Extract the [X, Y] coordinate from the center of the cell holding the provided text.  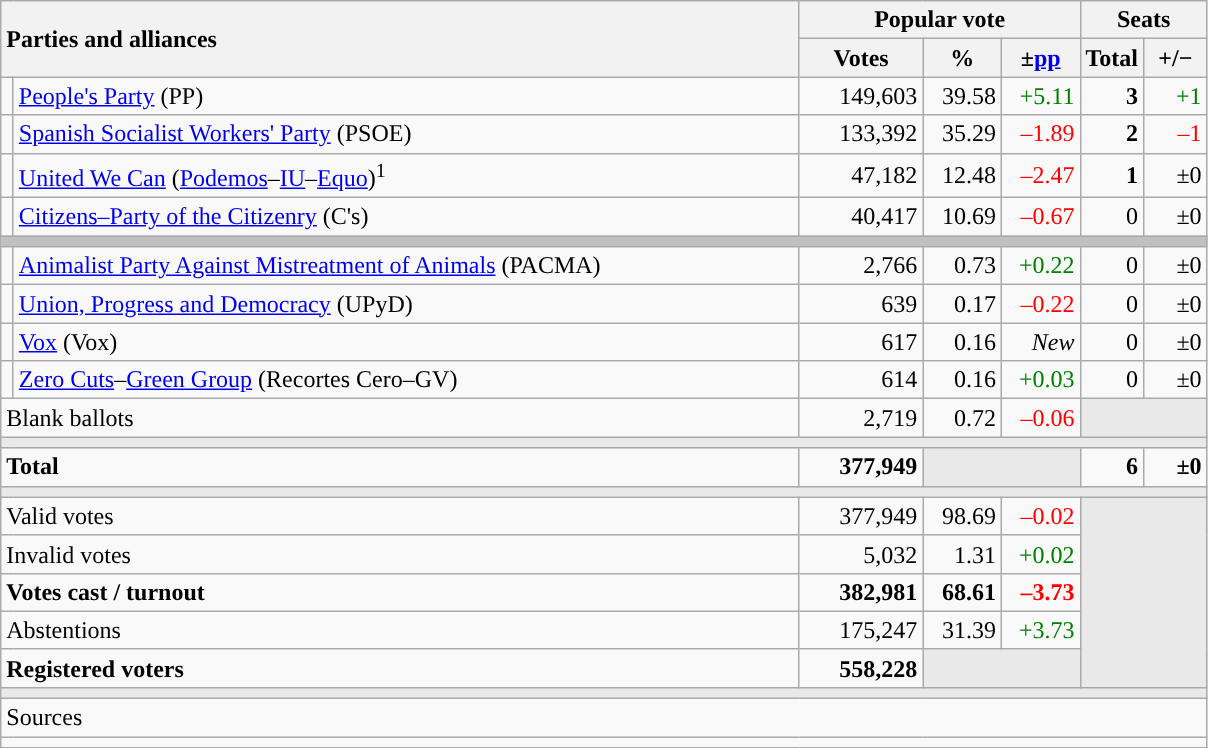
Votes cast / turnout [400, 592]
United We Can (Podemos–IU–Equo)1 [406, 176]
Citizens–Party of the Citizenry (C's) [406, 217]
10.69 [962, 217]
+1 [1176, 96]
Registered voters [400, 668]
+0.02 [1040, 554]
47,182 [861, 176]
Votes [861, 58]
12.48 [962, 176]
–1.89 [1040, 134]
68.61 [962, 592]
+0.22 [1040, 266]
+0.03 [1040, 380]
98.69 [962, 516]
639 [861, 304]
–0.22 [1040, 304]
Valid votes [400, 516]
0.73 [962, 266]
558,228 [861, 668]
Vox (Vox) [406, 342]
614 [861, 380]
People's Party (PP) [406, 96]
–3.73 [1040, 592]
+/− [1176, 58]
617 [861, 342]
% [962, 58]
Sources [604, 718]
+5.11 [1040, 96]
±pp [1040, 58]
Seats [1144, 20]
35.29 [962, 134]
–0.06 [1040, 418]
Union, Progress and Democracy (UPyD) [406, 304]
1 [1112, 176]
0.17 [962, 304]
149,603 [861, 96]
–0.67 [1040, 217]
6 [1112, 467]
Abstentions [400, 630]
40,417 [861, 217]
0.72 [962, 418]
–1 [1176, 134]
1.31 [962, 554]
+3.73 [1040, 630]
5,032 [861, 554]
2 [1112, 134]
31.39 [962, 630]
3 [1112, 96]
Popular vote [940, 20]
Parties and alliances [400, 39]
2,719 [861, 418]
Invalid votes [400, 554]
Blank ballots [400, 418]
2,766 [861, 266]
39.58 [962, 96]
Animalist Party Against Mistreatment of Animals (PACMA) [406, 266]
Spanish Socialist Workers' Party (PSOE) [406, 134]
133,392 [861, 134]
–2.47 [1040, 176]
Zero Cuts–Green Group (Recortes Cero–GV) [406, 380]
382,981 [861, 592]
175,247 [861, 630]
New [1040, 342]
–0.02 [1040, 516]
